From the cell containing the given text, extract its center point as [x, y] coordinate. 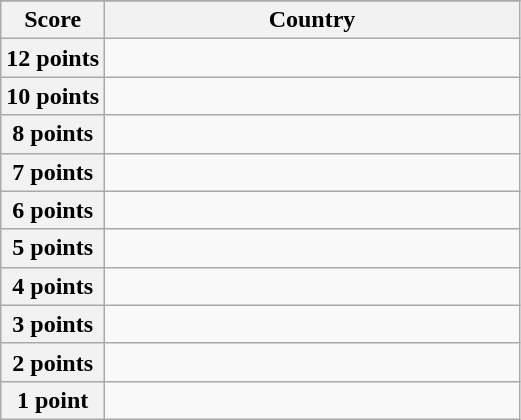
Country [312, 20]
Score [53, 20]
3 points [53, 324]
7 points [53, 172]
12 points [53, 58]
10 points [53, 96]
5 points [53, 248]
1 point [53, 400]
6 points [53, 210]
8 points [53, 134]
2 points [53, 362]
4 points [53, 286]
